Locate the cell with the specified text and output its [x, y] center coordinate. 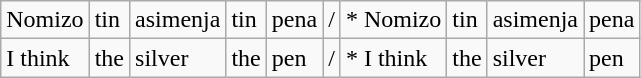
* I think [393, 58]
* Nomizo [393, 20]
I think [45, 58]
Nomizo [45, 20]
